Provide the (x, y) coordinate of the cell's center where the given text is located.  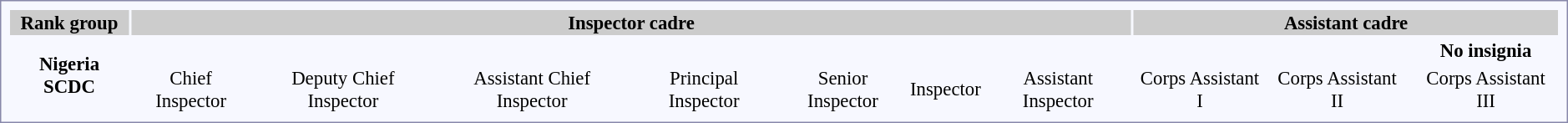
Deputy Chief Inspector (342, 89)
Assistant Inspector (1058, 89)
Inspector (946, 89)
Inspector cadre (631, 23)
Corps Assistant I (1200, 89)
Chief Inspector (190, 89)
Corps Assistant II (1338, 89)
Assistant cadre (1346, 23)
No insignia (1486, 50)
Nigeria SCDC (69, 75)
Corps Assistant III (1486, 89)
Rank group (69, 23)
Senior Inspector (842, 89)
Assistant Chief Inspector (531, 89)
Principal Inspector (705, 89)
